For the text-containing cell, return its midpoint in (x, y) coordinate format. 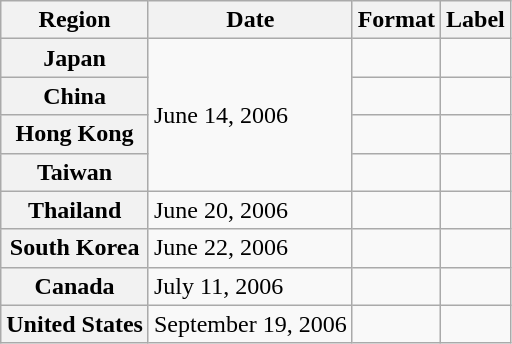
China (75, 96)
South Korea (75, 248)
Format (396, 20)
Label (476, 20)
Taiwan (75, 172)
July 11, 2006 (250, 286)
United States (75, 324)
June 22, 2006 (250, 248)
September 19, 2006 (250, 324)
June 14, 2006 (250, 115)
Date (250, 20)
June 20, 2006 (250, 210)
Hong Kong (75, 134)
Japan (75, 58)
Thailand (75, 210)
Canada (75, 286)
Region (75, 20)
